From the cell containing the given text, extract its center point as (x, y) coordinate. 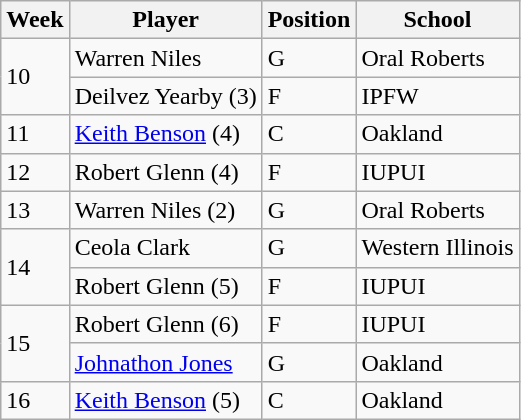
16 (35, 400)
Deilvez Yearby (3) (166, 96)
10 (35, 77)
Western Illinois (438, 248)
Robert Glenn (4) (166, 172)
Position (309, 20)
11 (35, 134)
IPFW (438, 96)
School (438, 20)
12 (35, 172)
Robert Glenn (5) (166, 286)
Ceola Clark (166, 248)
Player (166, 20)
13 (35, 210)
15 (35, 343)
Robert Glenn (6) (166, 324)
14 (35, 267)
Week (35, 20)
Keith Benson (5) (166, 400)
Johnathon Jones (166, 362)
Keith Benson (4) (166, 134)
Warren Niles (2) (166, 210)
Warren Niles (166, 58)
